Search for the cell housing the specified text and yield its [x, y] center coordinate. 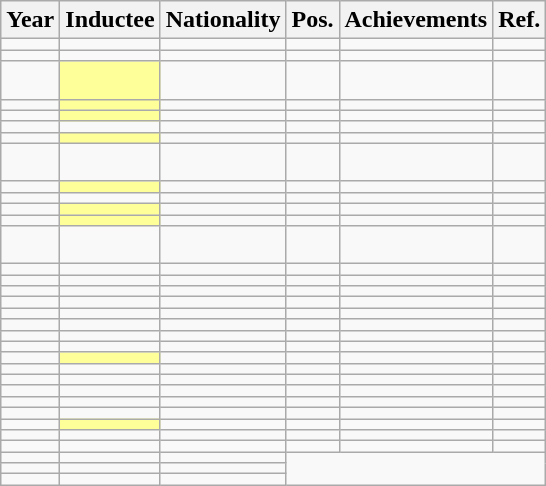
Ref. [520, 20]
Achievements [416, 20]
Inductee [110, 20]
Year [30, 20]
Nationality [223, 20]
Pos. [312, 20]
